Output the [X, Y] coordinate of the center of the cell containing the given text.  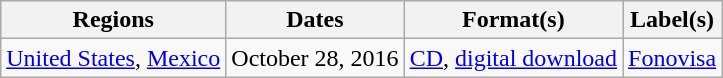
Label(s) [672, 20]
Format(s) [513, 20]
CD, digital download [513, 58]
Fonovisa [672, 58]
Regions [114, 20]
United States, Mexico [114, 58]
Dates [315, 20]
October 28, 2016 [315, 58]
